Provide the [x, y] coordinate of the cell's center where the given text is located.  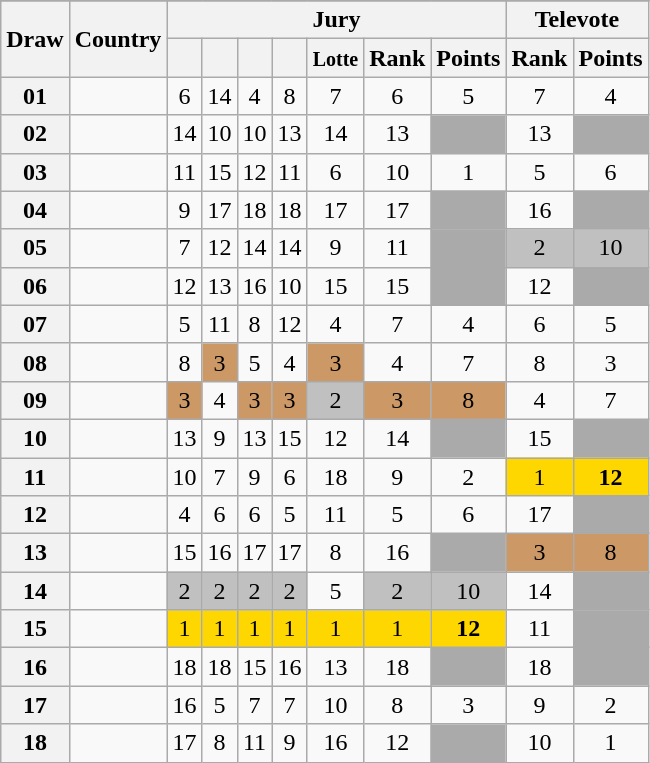
03 [35, 172]
Lotte [336, 58]
04 [35, 210]
Televote [577, 20]
Draw [35, 39]
08 [35, 362]
09 [35, 400]
01 [35, 96]
05 [35, 248]
Country [118, 39]
06 [35, 286]
Jury [336, 20]
07 [35, 324]
02 [35, 134]
